Return [X, Y] of the center of cell containing provided text 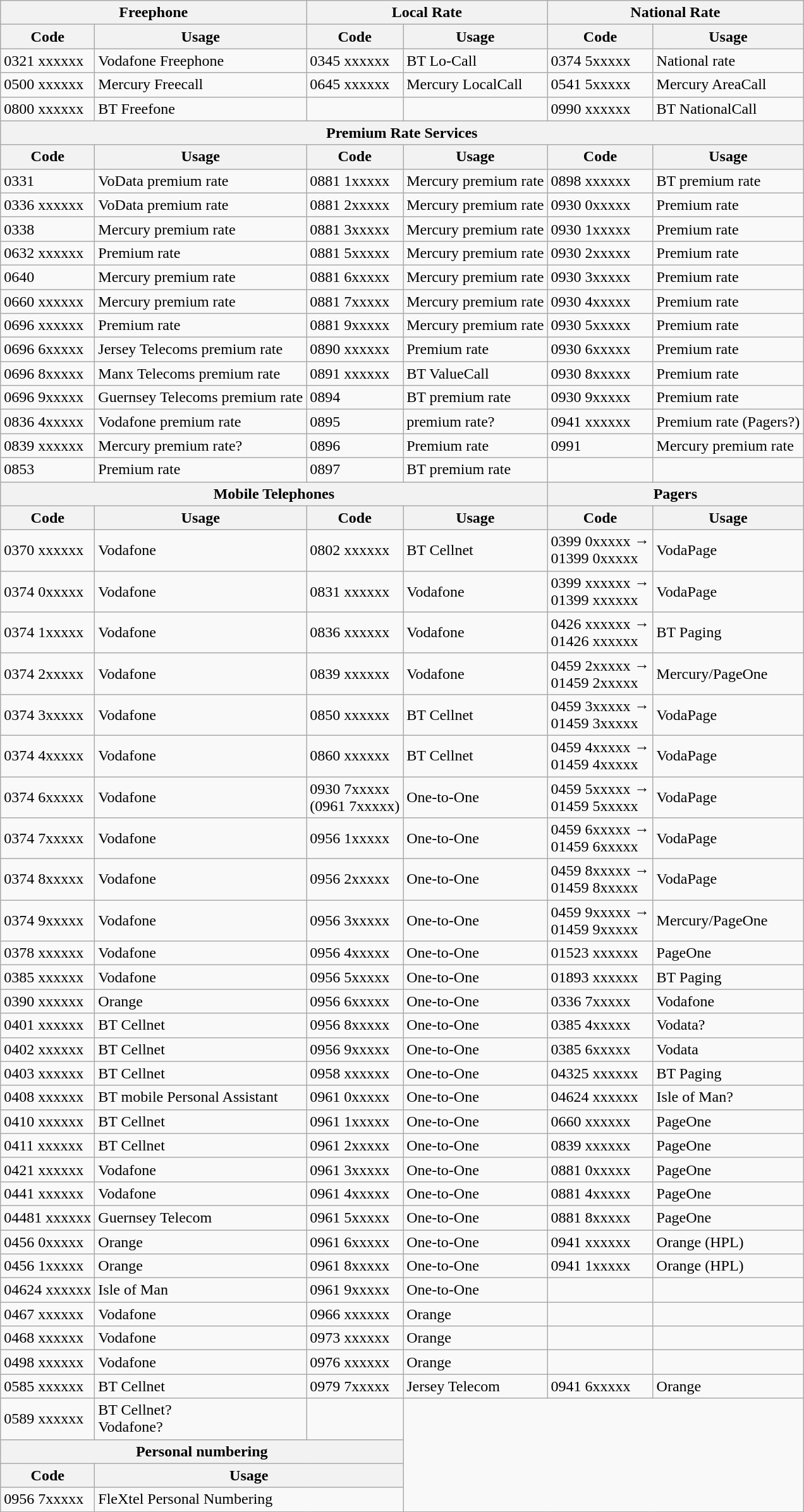
0881 8xxxxx [600, 1217]
0973 xxxxxx [355, 1338]
0374 5xxxxx [600, 61]
0385 6xxxxx [600, 1049]
0640 [48, 277]
0881 7xxxxx [355, 302]
0891 xxxxxx [355, 374]
Personal numbering [202, 1451]
0930 7xxxxx(0961 7xxxxx) [355, 796]
0374 3xxxxx [48, 714]
0956 7xxxxx [48, 1499]
0345 xxxxxx [355, 61]
0930 8xxxxx [600, 374]
0961 0xxxxx [355, 1097]
BT mobile Personal Assistant [201, 1097]
0956 8xxxxx [355, 1025]
0456 0xxxxx [48, 1242]
Jersey Telecom [475, 1386]
0421 xxxxxx [48, 1169]
Vodafone premium rate [201, 422]
Local Rate [427, 13]
Mercury premium rate? [201, 446]
0403 xxxxxx [48, 1073]
0402 xxxxxx [48, 1049]
0336 xxxxxx [48, 205]
0336 7xxxxx [600, 1001]
0441 xxxxxx [48, 1193]
0408 xxxxxx [48, 1097]
0459 4xxxxx →01459 4xxxxx [600, 756]
0385 4xxxxx [600, 1025]
0401 xxxxxx [48, 1025]
0645 xxxxxx [355, 85]
Isle of Man? [728, 1097]
Guernsey Telecom [201, 1217]
0338 [48, 229]
0979 7xxxxx [355, 1386]
0374 8xxxxx [48, 880]
0385 xxxxxx [48, 977]
0961 5xxxxx [355, 1217]
0498 xxxxxx [48, 1362]
0990 xxxxxx [600, 109]
BT Cellnet?Vodafone? [201, 1418]
0831 xxxxxx [355, 592]
01523 xxxxxx [600, 953]
0696 9xxxxx [48, 398]
0881 4xxxxx [600, 1193]
0956 3xxxxx [355, 920]
0881 6xxxxx [355, 277]
0956 2xxxxx [355, 880]
0881 3xxxxx [355, 229]
0895 [355, 422]
0836 xxxxxx [355, 632]
0800 xxxxxx [48, 109]
Freephone [154, 13]
premium rate? [475, 422]
0374 1xxxxx [48, 632]
0890 xxxxxx [355, 350]
0456 1xxxxx [48, 1266]
Vodata [728, 1049]
0410 xxxxxx [48, 1121]
Vodata? [728, 1025]
0321 xxxxxx [48, 61]
0956 1xxxxx [355, 838]
0860 xxxxxx [355, 756]
0426 xxxxxx →01426 xxxxxx [600, 632]
0881 1xxxxx [355, 181]
0500 xxxxxx [48, 85]
0696 xxxxxx [48, 326]
0930 4xxxxx [600, 302]
0370 xxxxxx [48, 550]
0467 xxxxxx [48, 1314]
Manx Telecoms premium rate [201, 374]
0930 0xxxxx [600, 205]
0881 5xxxxx [355, 253]
0836 4xxxxx [48, 422]
0541 5xxxxx [600, 85]
0468 xxxxxx [48, 1338]
0881 0xxxxx [600, 1169]
0930 2xxxxx [600, 253]
0459 8xxxxx →01459 8xxxxx [600, 880]
0374 4xxxxx [48, 756]
0956 4xxxxx [355, 953]
0894 [355, 398]
Mercury AreaCall [728, 85]
0941 6xxxxx [600, 1386]
0589 xxxxxx [48, 1418]
0850 xxxxxx [355, 714]
0956 9xxxxx [355, 1049]
Vodafone Freephone [201, 61]
04325 xxxxxx [600, 1073]
Mercury Freecall [201, 85]
FleXtel Personal Numbering [249, 1499]
0696 6xxxxx [48, 350]
0374 2xxxxx [48, 674]
0991 [600, 446]
Jersey Telecoms premium rate [201, 350]
0853 [48, 470]
01893 xxxxxx [600, 977]
0374 0xxxxx [48, 592]
0961 9xxxxx [355, 1290]
BT Lo-Call [475, 61]
Premium Rate Services [402, 133]
0930 6xxxxx [600, 350]
0459 2xxxxx →01459 2xxxxx [600, 674]
0941 1xxxxx [600, 1266]
Mobile Telephones [274, 494]
0802 xxxxxx [355, 550]
Pagers [675, 494]
0459 5xxxxx →01459 5xxxxx [600, 796]
0961 6xxxxx [355, 1242]
0696 8xxxxx [48, 374]
BT Freefone [201, 109]
0459 3xxxxx →01459 3xxxxx [600, 714]
0459 9xxxxx →01459 9xxxxx [600, 920]
0930 3xxxxx [600, 277]
0881 2xxxxx [355, 205]
0390 xxxxxx [48, 1001]
Premium rate (Pagers?) [728, 422]
0459 6xxxxx →01459 6xxxxx [600, 838]
04481 xxxxxx [48, 1217]
Guernsey Telecoms premium rate [201, 398]
0632 xxxxxx [48, 253]
0961 2xxxxx [355, 1145]
0881 9xxxxx [355, 326]
0976 xxxxxx [355, 1362]
National Rate [675, 13]
0966 xxxxxx [355, 1314]
0956 5xxxxx [355, 977]
0374 6xxxxx [48, 796]
0399 0xxxxx →01399 0xxxxx [600, 550]
0961 3xxxxx [355, 1169]
0898 xxxxxx [600, 181]
0961 1xxxxx [355, 1121]
National rate [728, 61]
0374 9xxxxx [48, 920]
Mercury LocalCall [475, 85]
0897 [355, 470]
0961 4xxxxx [355, 1193]
0958 xxxxxx [355, 1073]
0961 8xxxxx [355, 1266]
0374 7xxxxx [48, 838]
0411 xxxxxx [48, 1145]
BT ValueCall [475, 374]
0930 5xxxxx [600, 326]
0585 xxxxxx [48, 1386]
0331 [48, 181]
BT NationalCall [728, 109]
0896 [355, 446]
Isle of Man [201, 1290]
0378 xxxxxx [48, 953]
0399 xxxxxx →01399 xxxxxx [600, 592]
0930 1xxxxx [600, 229]
0930 9xxxxx [600, 398]
0956 6xxxxx [355, 1001]
